For the text-containing cell, return its midpoint in [X, Y] coordinate format. 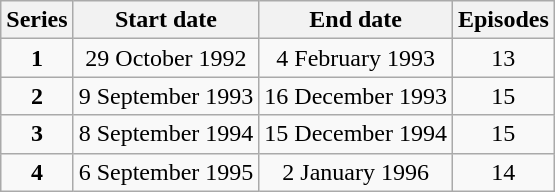
3 [37, 134]
14 [503, 172]
Series [37, 20]
13 [503, 58]
Episodes [503, 20]
9 September 1993 [166, 96]
2 [37, 96]
8 September 1994 [166, 134]
Start date [166, 20]
15 December 1994 [356, 134]
4 February 1993 [356, 58]
16 December 1993 [356, 96]
29 October 1992 [166, 58]
1 [37, 58]
4 [37, 172]
6 September 1995 [166, 172]
End date [356, 20]
2 January 1996 [356, 172]
